Return (x, y) of the center of cell containing provided text 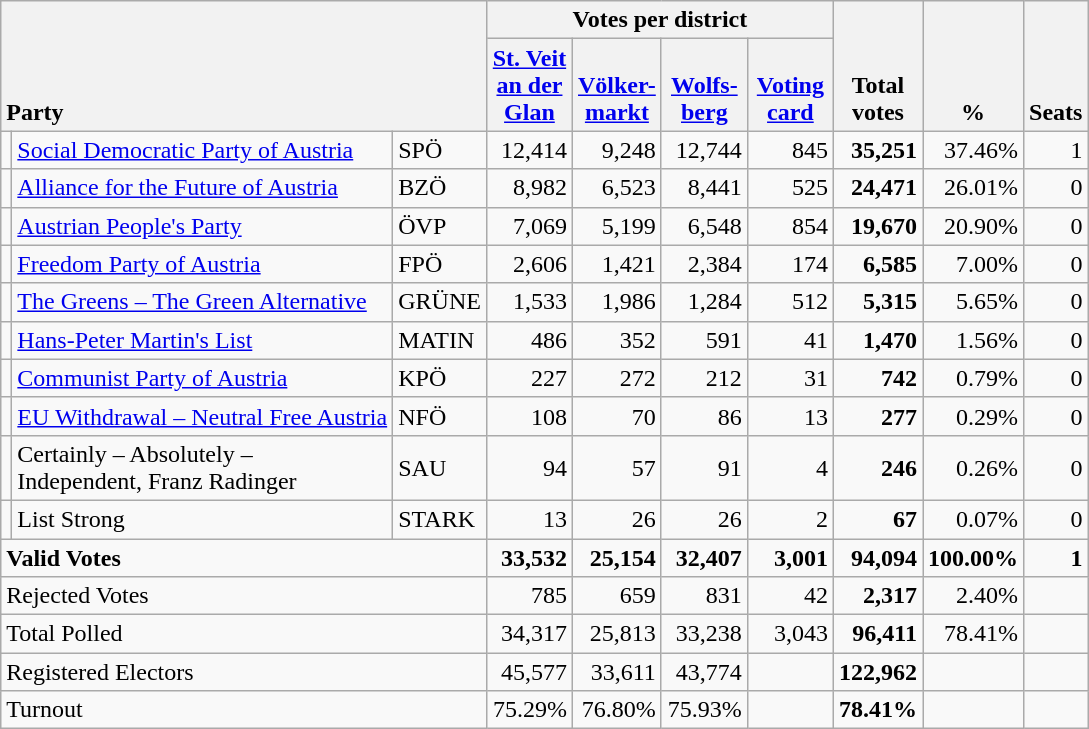
GRÜNE (440, 302)
Certainly – Absolutely –Independent, Franz Radinger (202, 468)
0.07% (972, 519)
7.00% (972, 264)
26.01% (972, 188)
8,441 (704, 188)
MATIN (440, 340)
ÖVP (440, 226)
108 (529, 416)
91 (704, 468)
SPÖ (440, 150)
KPÖ (440, 378)
6,523 (616, 188)
845 (790, 150)
854 (790, 226)
STARK (440, 519)
Totalvotes (878, 66)
100.00% (972, 557)
41 (790, 340)
2,384 (704, 264)
34,317 (529, 634)
742 (878, 378)
Wolfs-berg (704, 85)
94 (529, 468)
12,744 (704, 150)
1,284 (704, 302)
212 (704, 378)
12,414 (529, 150)
25,154 (616, 557)
122,962 (878, 672)
20.90% (972, 226)
86 (704, 416)
SAU (440, 468)
Votes per district (660, 20)
4 (790, 468)
76.80% (616, 710)
St. Veitan derGlan (529, 85)
BZÖ (440, 188)
35,251 (878, 150)
0.26% (972, 468)
75.29% (529, 710)
37.46% (972, 150)
246 (878, 468)
2,606 (529, 264)
3,001 (790, 557)
3,043 (790, 634)
486 (529, 340)
% (972, 66)
25,813 (616, 634)
Freedom Party of Austria (202, 264)
Social Democratic Party of Austria (202, 150)
42 (790, 596)
525 (790, 188)
1.56% (972, 340)
EU Withdrawal – Neutral Free Austria (202, 416)
1,986 (616, 302)
Alliance for the Future of Austria (202, 188)
43,774 (704, 672)
24,471 (878, 188)
Rejected Votes (244, 596)
Communist Party of Austria (202, 378)
5,199 (616, 226)
32,407 (704, 557)
List Strong (202, 519)
Hans-Peter Martin's List (202, 340)
1,421 (616, 264)
2,317 (878, 596)
70 (616, 416)
75.93% (704, 710)
33,611 (616, 672)
7,069 (529, 226)
31 (790, 378)
Seats (1056, 66)
NFÖ (440, 416)
33,532 (529, 557)
1,533 (529, 302)
FPÖ (440, 264)
Völker-markt (616, 85)
Total Polled (244, 634)
Votingcard (790, 85)
6,548 (704, 226)
57 (616, 468)
2.40% (972, 596)
67 (878, 519)
272 (616, 378)
591 (704, 340)
94,094 (878, 557)
659 (616, 596)
Turnout (244, 710)
227 (529, 378)
96,411 (878, 634)
785 (529, 596)
512 (790, 302)
277 (878, 416)
33,238 (704, 634)
9,248 (616, 150)
19,670 (878, 226)
174 (790, 264)
5,315 (878, 302)
8,982 (529, 188)
831 (704, 596)
2 (790, 519)
Valid Votes (244, 557)
The Greens – The Green Alternative (202, 302)
Registered Electors (244, 672)
352 (616, 340)
45,577 (529, 672)
5.65% (972, 302)
0.79% (972, 378)
Austrian People's Party (202, 226)
Party (244, 66)
1,470 (878, 340)
6,585 (878, 264)
0.29% (972, 416)
